For the text-containing cell, return its midpoint in (X, Y) coordinate format. 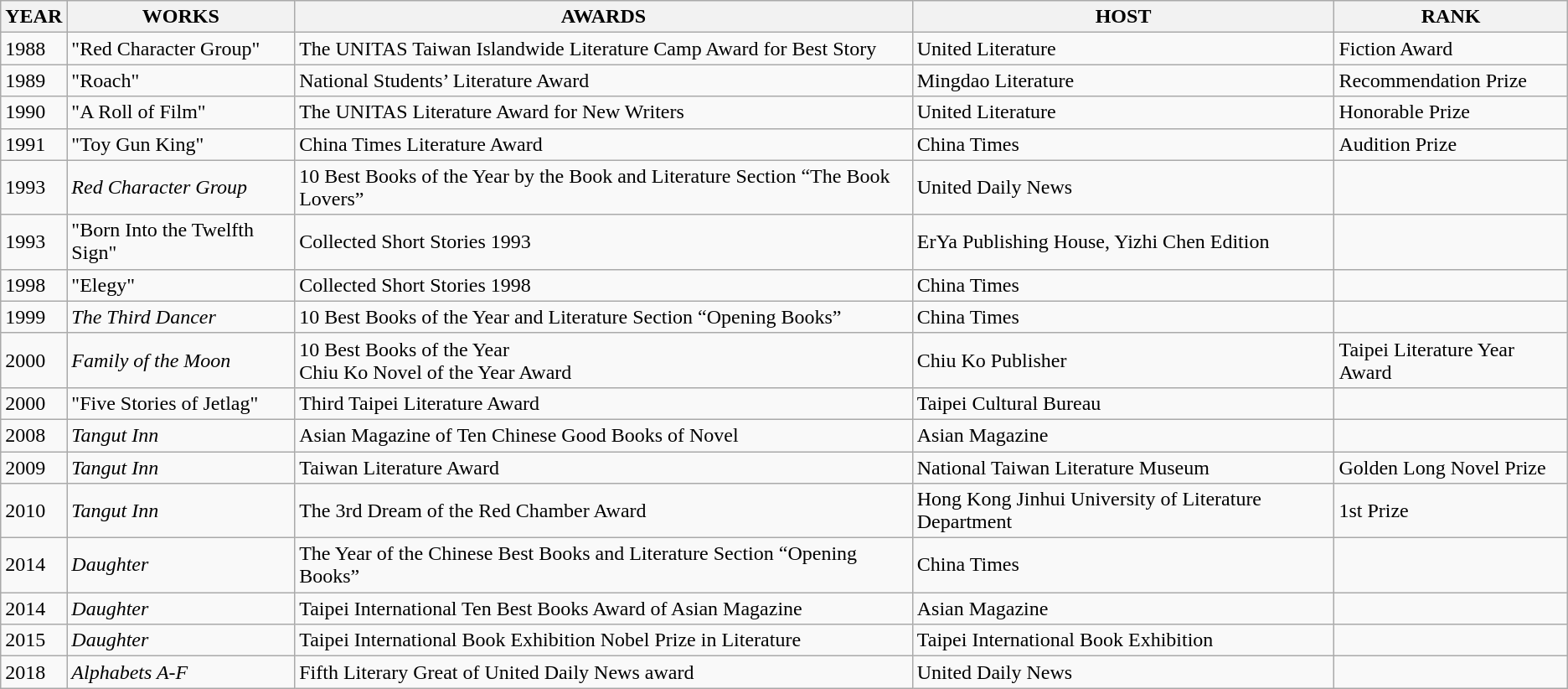
1999 (34, 317)
1988 (34, 49)
1998 (34, 285)
2009 (34, 467)
Asian Magazine of Ten Chinese Good Books of Novel (604, 435)
Third Taipei Literature Award (604, 403)
10 Best Books of the Year and Literature Section “Opening Books” (604, 317)
The Third Dancer (181, 317)
"Elegy" (181, 285)
"Five Stories of Jetlag" (181, 403)
Recommendation Prize (1451, 80)
The UNITAS Taiwan Islandwide Literature Camp Award for Best Story (604, 49)
Collected Short Stories 1998 (604, 285)
Honorable Prize (1451, 112)
Mingdao Literature (1123, 80)
10 Best Books of the Year by the Book and Literature Section “The Book Lovers” (604, 188)
Taipei Cultural Bureau (1123, 403)
1989 (34, 80)
HOST (1123, 17)
Collected Short Stories 1993 (604, 241)
RANK (1451, 17)
Hong Kong Jinhui University of Literature Department (1123, 511)
Taipei Literature Year Award (1451, 360)
Golden Long Novel Prize (1451, 467)
Taipei International Book Exhibition (1123, 640)
YEAR (34, 17)
"Red Character Group" (181, 49)
AWARDS (604, 17)
2010 (34, 511)
ErYa Publishing House, Yizhi Chen Edition (1123, 241)
Taiwan Literature Award (604, 467)
Fiction Award (1451, 49)
Taipei International Book Exhibition Nobel Prize in Literature (604, 640)
The Year of the Chinese Best Books and Literature Section “Opening Books” (604, 565)
Red Character Group (181, 188)
Taipei International Ten Best Books Award of Asian Magazine (604, 609)
"Toy Gun King" (181, 144)
"A Roll of Film" (181, 112)
2008 (34, 435)
WORKS (181, 17)
Family of the Moon (181, 360)
1991 (34, 144)
10 Best Books of the YearChiu Ko Novel of the Year Award (604, 360)
National Students’ Literature Award (604, 80)
2018 (34, 672)
Fifth Literary Great of United Daily News award (604, 672)
The UNITAS Literature Award for New Writers (604, 112)
"Roach" (181, 80)
"Born Into the Twelfth Sign" (181, 241)
Alphabets A-F (181, 672)
2015 (34, 640)
China Times Literature Award (604, 144)
1990 (34, 112)
National Taiwan Literature Museum (1123, 467)
The 3rd Dream of the Red Chamber Award (604, 511)
Chiu Ko Publisher (1123, 360)
1st Prize (1451, 511)
Audition Prize (1451, 144)
